Capture the cell that displays the provided text and extract its (x, y) central coordinate. 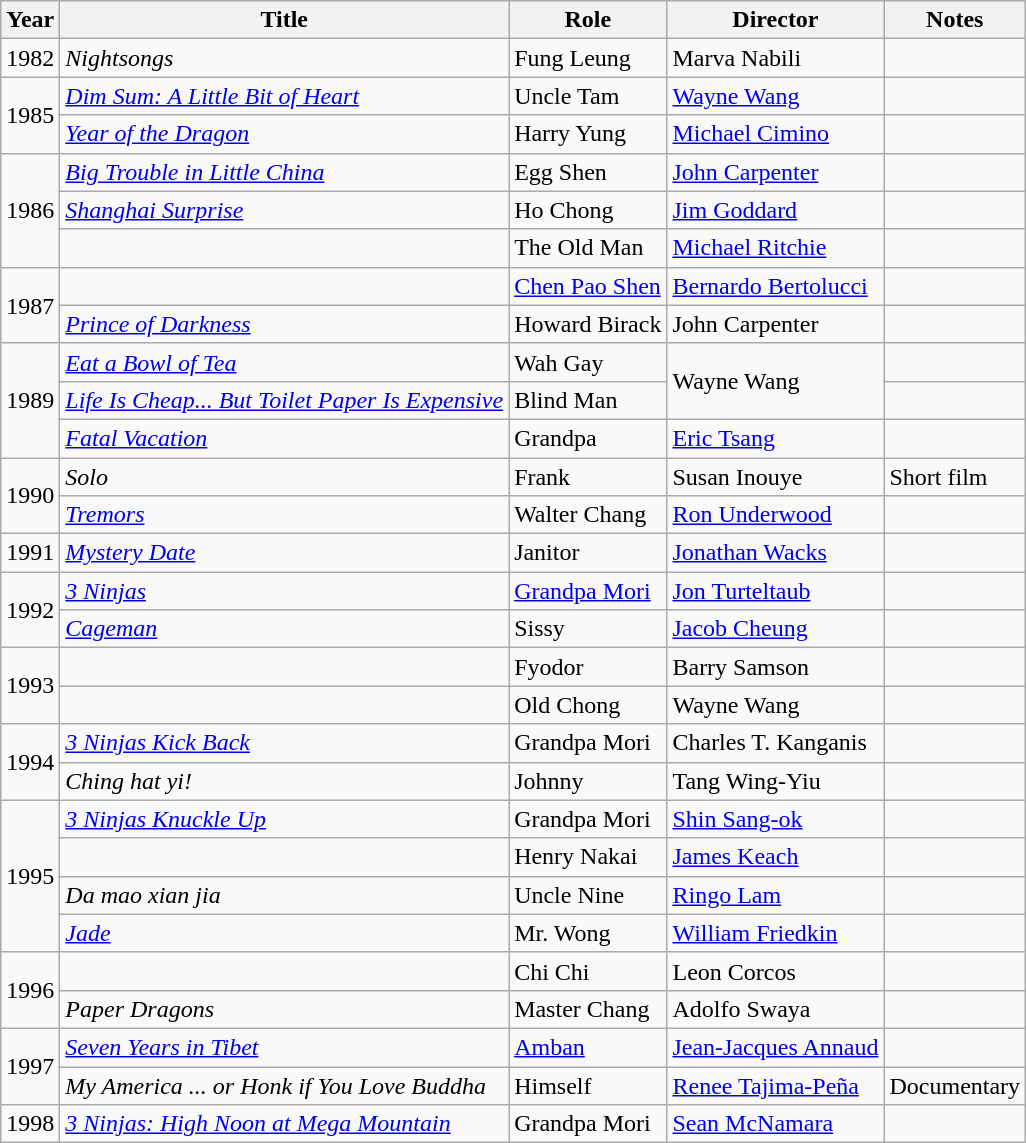
1987 (30, 305)
Jean-Jacques Annaud (776, 1047)
Jim Goddard (776, 210)
1995 (30, 876)
Fyodor (588, 667)
Old Chong (588, 705)
1993 (30, 686)
Director (776, 20)
Mr. Wong (588, 933)
Year of the Dragon (284, 134)
Harry Yung (588, 134)
Prince of Darkness (284, 324)
Ching hat yi! (284, 781)
1991 (30, 553)
Tremors (284, 515)
Renee Tajima-Peña (776, 1085)
1985 (30, 115)
Documentary (955, 1085)
Egg Shen (588, 172)
Jacob Cheung (776, 629)
Jade (284, 933)
Wah Gay (588, 362)
1990 (30, 496)
Bernardo Bertolucci (776, 286)
Walter Chang (588, 515)
Paper Dragons (284, 1009)
Eric Tsang (776, 438)
Michael Cimino (776, 134)
Henry Nakai (588, 857)
3 Ninjas (284, 591)
William Friedkin (776, 933)
Charles T. Kanganis (776, 743)
Himself (588, 1085)
Adolfo Swaya (776, 1009)
1994 (30, 762)
Da mao xian jia (284, 895)
Ho Chong (588, 210)
Shanghai Surprise (284, 210)
Janitor (588, 553)
Leon Corcos (776, 971)
Jon Turteltaub (776, 591)
3 Ninjas Knuckle Up (284, 819)
Johnny (588, 781)
Seven Years in Tibet (284, 1047)
My America ... or Honk if You Love Buddha (284, 1085)
Amban (588, 1047)
1986 (30, 210)
Dim Sum: A Little Bit of Heart (284, 96)
Shin Sang-ok (776, 819)
Fatal Vacation (284, 438)
Sean McNamara (776, 1124)
Big Trouble in Little China (284, 172)
Year (30, 20)
Mystery Date (284, 553)
Title (284, 20)
Marva Nabili (776, 58)
Eat a Bowl of Tea (284, 362)
1998 (30, 1124)
Tang Wing-Yiu (776, 781)
The Old Man (588, 248)
Chi Chi (588, 971)
Cageman (284, 629)
Grandpa (588, 438)
1992 (30, 610)
Uncle Nine (588, 895)
Master Chang (588, 1009)
1982 (30, 58)
3 Ninjas Kick Back (284, 743)
1996 (30, 990)
Short film (955, 477)
Blind Man (588, 400)
Role (588, 20)
Uncle Tam (588, 96)
Chen Pao Shen (588, 286)
Ron Underwood (776, 515)
Notes (955, 20)
Barry Samson (776, 667)
Michael Ritchie (776, 248)
Nightsongs (284, 58)
1989 (30, 400)
1997 (30, 1066)
Solo (284, 477)
Fung Leung (588, 58)
Ringo Lam (776, 895)
Sissy (588, 629)
Jonathan Wacks (776, 553)
Howard Birack (588, 324)
James Keach (776, 857)
Frank (588, 477)
Susan Inouye (776, 477)
Life Is Cheap... But Toilet Paper Is Expensive (284, 400)
3 Ninjas: High Noon at Mega Mountain (284, 1124)
